Find where the given text appears and provide that cell's center as (x, y) coordinate. 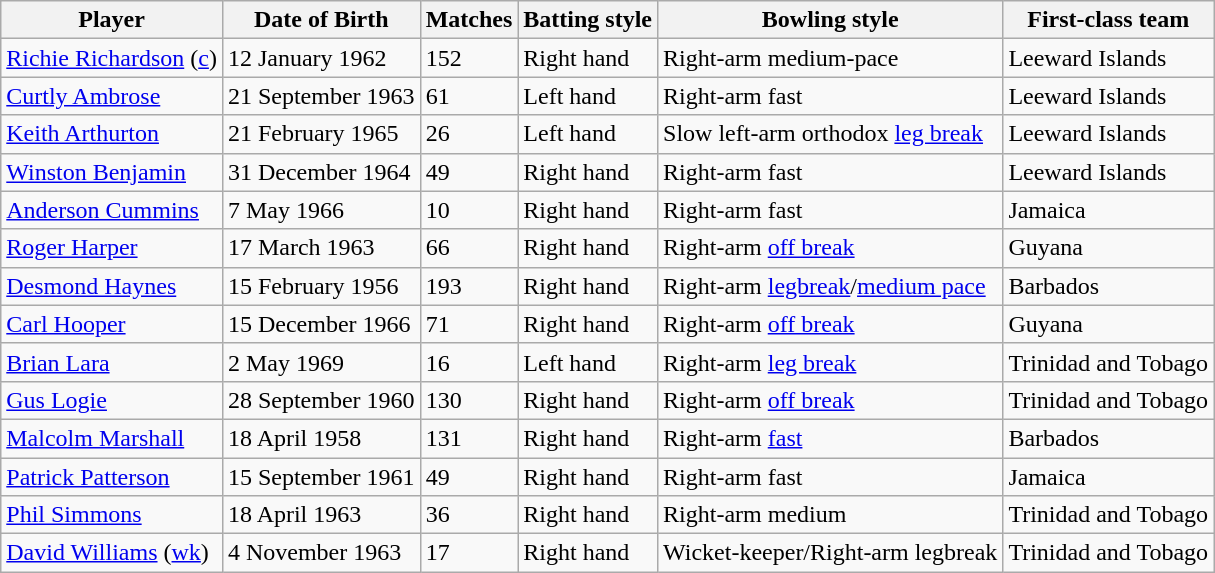
26 (469, 134)
28 September 1960 (321, 400)
Right-arm medium-pace (830, 58)
10 (469, 210)
36 (469, 515)
131 (469, 438)
61 (469, 96)
Patrick Patterson (112, 477)
Slow left-arm orthodox leg break (830, 134)
Player (112, 20)
66 (469, 248)
Batting style (588, 20)
Roger Harper (112, 248)
4 November 1963 (321, 553)
Winston Benjamin (112, 172)
Matches (469, 20)
15 December 1966 (321, 324)
Richie Richardson (c) (112, 58)
Gus Logie (112, 400)
21 February 1965 (321, 134)
18 April 1963 (321, 515)
Right-arm legbreak/medium pace (830, 286)
Curtly Ambrose (112, 96)
71 (469, 324)
Bowling style (830, 20)
17 (469, 553)
2 May 1969 (321, 362)
15 February 1956 (321, 286)
17 March 1963 (321, 248)
130 (469, 400)
31 December 1964 (321, 172)
152 (469, 58)
Phil Simmons (112, 515)
193 (469, 286)
7 May 1966 (321, 210)
18 April 1958 (321, 438)
Date of Birth (321, 20)
21 September 1963 (321, 96)
16 (469, 362)
15 September 1961 (321, 477)
Carl Hooper (112, 324)
Wicket-keeper/Right-arm legbreak (830, 553)
Right-arm leg break (830, 362)
12 January 1962 (321, 58)
Right-arm medium (830, 515)
Brian Lara (112, 362)
David Williams (wk) (112, 553)
Malcolm Marshall (112, 438)
First-class team (1108, 20)
Desmond Haynes (112, 286)
Keith Arthurton (112, 134)
Anderson Cummins (112, 210)
